Locate the cell with the specified text and output its [x, y] center coordinate. 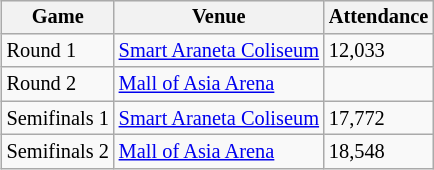
Semifinals 1 [58, 118]
Game [58, 17]
Attendance [378, 17]
Round 1 [58, 51]
Venue [219, 17]
18,548 [378, 152]
Semifinals 2 [58, 152]
17,772 [378, 118]
12,033 [378, 51]
Round 2 [58, 84]
